Return the [X, Y] coordinate for the center point of the cell that contains the specified text.  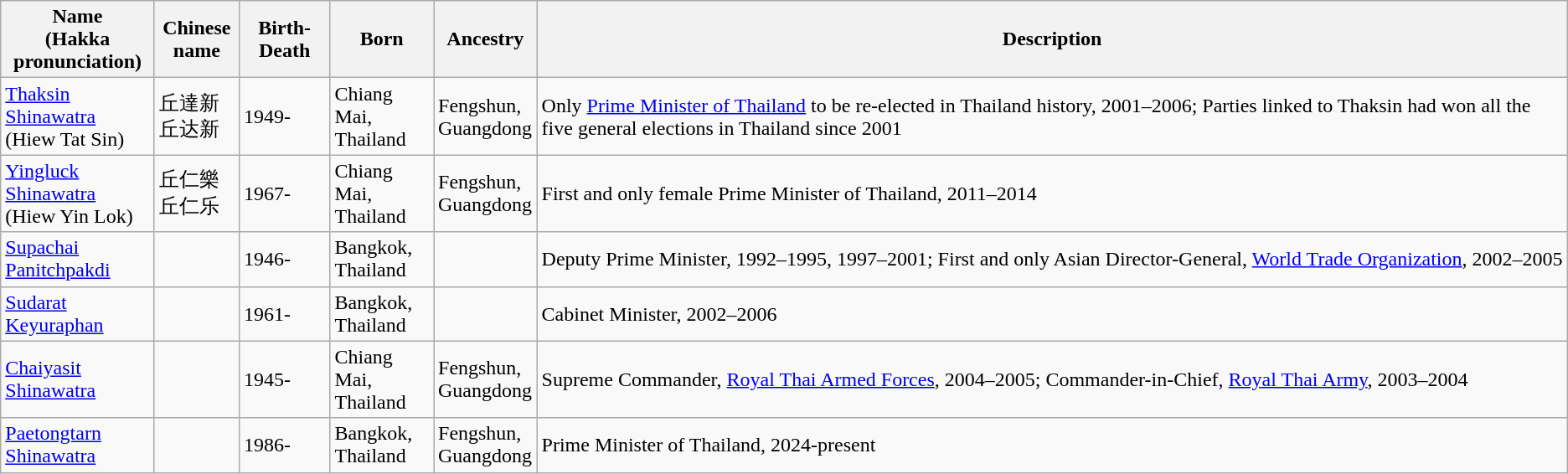
Supachai Panitchpakdi [78, 260]
Chaiyasit Shinawatra [78, 379]
丘達新丘达新 [196, 116]
1946- [285, 260]
Chinese name [196, 39]
Thaksin Shinawatra(Hiew Tat Sin) [78, 116]
Yingluck Shinawatra(Hiew Yin Lok) [78, 193]
First and only female Prime Minister of Thailand, 2011–2014 [1052, 193]
Ancestry [486, 39]
1986- [285, 446]
Born [382, 39]
1961- [285, 313]
1945- [285, 379]
Name(Hakka pronunciation) [78, 39]
Paetongtarn Shinawatra [78, 446]
Supreme Commander, Royal Thai Armed Forces, 2004–2005; Commander-in-Chief, Royal Thai Army, 2003–2004 [1052, 379]
Birth-Death [285, 39]
1967- [285, 193]
Prime Minister of Thailand, 2024-present [1052, 446]
1949- [285, 116]
丘仁樂丘仁乐 [196, 193]
Deputy Prime Minister, 1992–1995, 1997–2001; First and only Asian Director-General, World Trade Organization, 2002–2005 [1052, 260]
Cabinet Minister, 2002–2006 [1052, 313]
Sudarat Keyuraphan [78, 313]
Description [1052, 39]
